Extract the (X, Y) coordinate from the center of the cell holding the provided text.  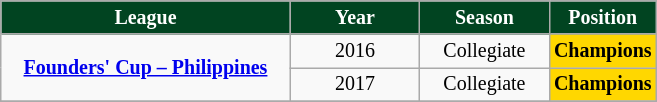
Year (354, 18)
Position (602, 18)
League (146, 18)
Founders' Cup – Philippines (146, 68)
2017 (354, 84)
2016 (354, 52)
Season (484, 18)
